Capture the cell that displays the provided text and extract its [x, y] central coordinate. 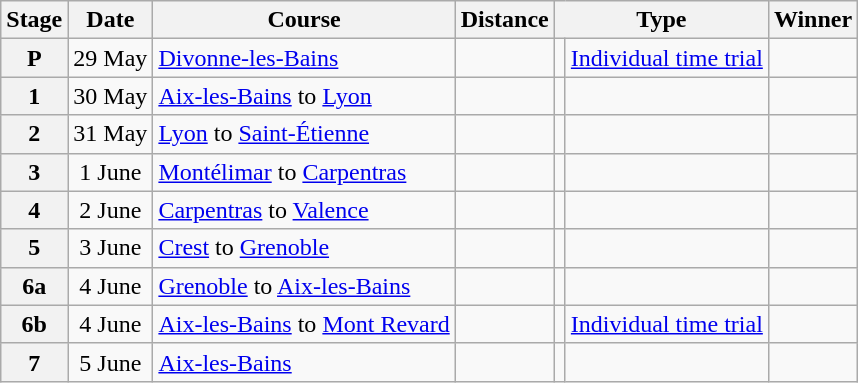
5 June [110, 362]
3 June [110, 248]
Aix-les-Bains [304, 362]
29 May [110, 58]
1 June [110, 172]
Aix-les-Bains to Lyon [304, 96]
Type [661, 20]
Carpentras to Valence [304, 210]
1 [34, 96]
P [34, 58]
Aix-les-Bains to Mont Revard [304, 324]
2 [34, 134]
Lyon to Saint-Étienne [304, 134]
Stage [34, 20]
Divonne-les-Bains [304, 58]
Course [304, 20]
3 [34, 172]
7 [34, 362]
5 [34, 248]
2 June [110, 210]
Crest to Grenoble [304, 248]
Date [110, 20]
Distance [504, 20]
6b [34, 324]
31 May [110, 134]
Winner [812, 20]
Montélimar to Carpentras [304, 172]
4 [34, 210]
30 May [110, 96]
6a [34, 286]
Grenoble to Aix-les-Bains [304, 286]
